Return [X, Y] of the center of cell containing provided text 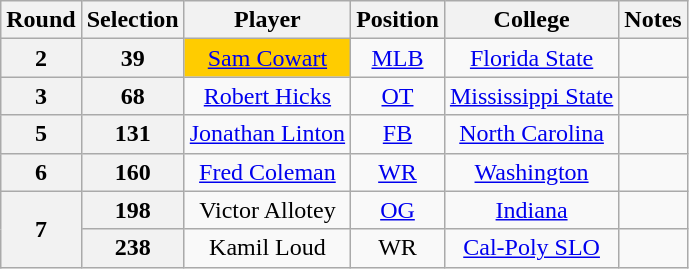
FB [398, 134]
Selection [132, 20]
Player [267, 20]
Indiana [531, 210]
Position [398, 20]
MLB [398, 58]
Washington [531, 172]
Victor Allotey [267, 210]
Fred Coleman [267, 172]
Florida State [531, 58]
OT [398, 96]
Sam Cowart [267, 58]
6 [41, 172]
68 [132, 96]
198 [132, 210]
Round [41, 20]
2 [41, 58]
OG [398, 210]
Notes [653, 20]
Robert Hicks [267, 96]
Cal-Poly SLO [531, 248]
3 [41, 96]
160 [132, 172]
College [531, 20]
Kamil Loud [267, 248]
131 [132, 134]
5 [41, 134]
39 [132, 58]
238 [132, 248]
North Carolina [531, 134]
Jonathan Linton [267, 134]
Mississippi State [531, 96]
7 [41, 229]
